For the text-containing cell, return its midpoint in (X, Y) coordinate format. 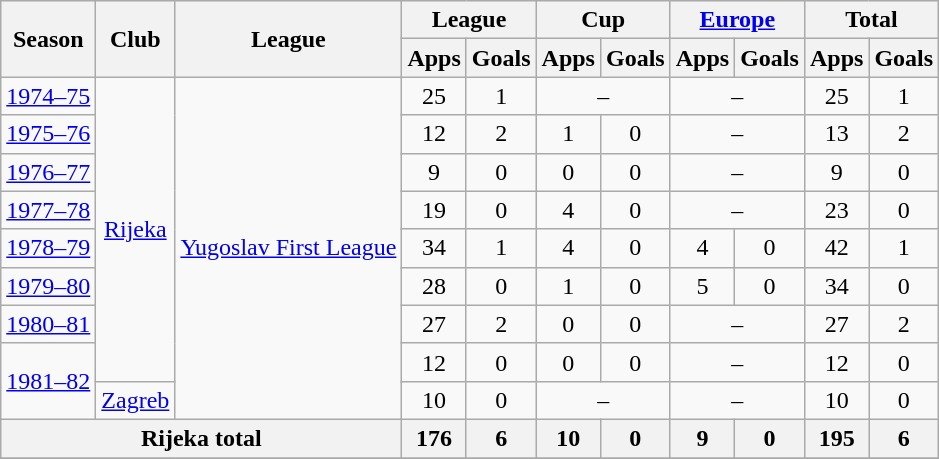
1976–77 (48, 172)
Cup (603, 20)
19 (434, 210)
1978–79 (48, 248)
42 (836, 248)
Club (136, 39)
1977–78 (48, 210)
Zagreb (136, 400)
1975–76 (48, 134)
1979–80 (48, 286)
28 (434, 286)
Europe (737, 20)
195 (836, 438)
1980–81 (48, 324)
Rijeka total (202, 438)
176 (434, 438)
5 (702, 286)
Yugoslav First League (288, 248)
Total (871, 20)
Season (48, 39)
13 (836, 134)
23 (836, 210)
1981–82 (48, 381)
Rijeka (136, 229)
1974–75 (48, 96)
